Return [x, y] of the center of cell containing provided text 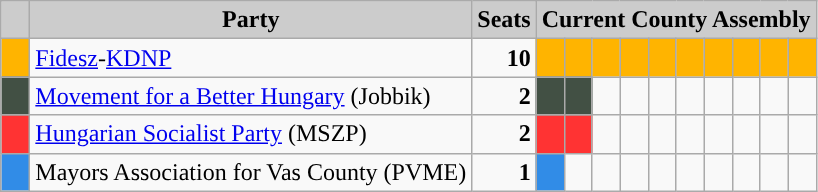
1 [504, 172]
Seats [504, 20]
Hungarian Socialist Party (MSZP) [251, 134]
Mayors Association for Vas County (PVME) [251, 172]
Current County Assembly [676, 20]
Fidesz-KDNP [251, 58]
Party [251, 20]
Movement for a Better Hungary (Jobbik) [251, 96]
10 [504, 58]
